Extract the [x, y] coordinate from the center of the cell holding the provided text.  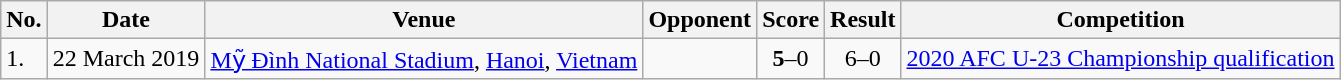
Score [791, 20]
2020 AFC U-23 Championship qualification [1120, 59]
6–0 [863, 59]
No. [24, 20]
Result [863, 20]
22 March 2019 [126, 59]
5–0 [791, 59]
Venue [424, 20]
Date [126, 20]
Opponent [700, 20]
Mỹ Đình National Stadium, Hanoi, Vietnam [424, 59]
1. [24, 59]
Competition [1120, 20]
